Output the (x, y) coordinate of the center of the cell containing the given text.  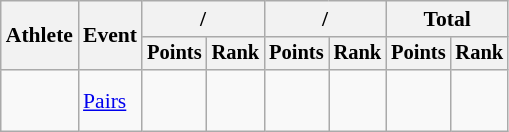
Pairs (110, 100)
Total (447, 19)
Event (110, 36)
Athlete (40, 36)
